Capture the cell that displays the provided text and extract its [x, y] central coordinate. 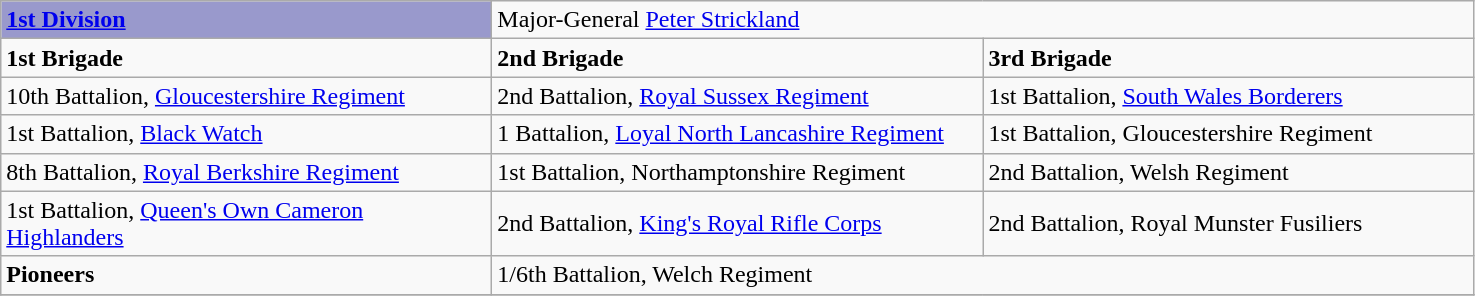
Pioneers [246, 275]
2nd Battalion, King's Royal Rifle Corps [738, 224]
1/6th Battalion, Welch Regiment [983, 275]
1st Battalion, Northamptonshire Regiment [738, 172]
1st Battalion, South Wales Borderers [1228, 96]
2nd Battalion, Royal Munster Fusiliers [1228, 224]
1st Battalion, Black Watch [246, 134]
2nd Battalion, Royal Sussex Regiment [738, 96]
1st Brigade [246, 58]
2nd Battalion, Welsh Regiment [1228, 172]
2nd Brigade [738, 58]
1st Battalion, Gloucestershire Regiment [1228, 134]
1st Division [246, 20]
Major-General Peter Strickland [983, 20]
1 Battalion, Loyal North Lancashire Regiment [738, 134]
3rd Brigade [1228, 58]
1st Battalion, Queen's Own Cameron Highlanders [246, 224]
8th Battalion, Royal Berkshire Regiment [246, 172]
10th Battalion, Gloucestershire Regiment [246, 96]
